Capture the cell that displays the provided text and extract its [X, Y] central coordinate. 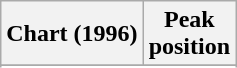
Peakposition [189, 34]
Chart (1996) [72, 34]
